Return the [x, y] coordinate for the center point of the cell that contains the specified text.  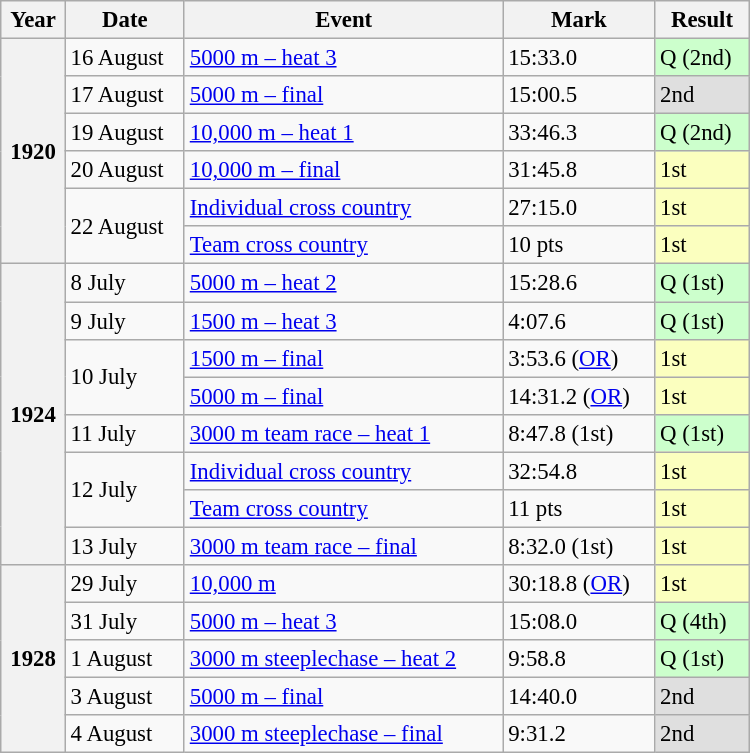
1500 m – final [343, 358]
9:58.8 [579, 659]
4:07.6 [579, 321]
5000 m – heat 2 [343, 283]
3000 m steeplechase – heat 2 [343, 659]
14:40.0 [579, 697]
1928 [34, 659]
11 pts [579, 509]
12 July [124, 490]
29 July [124, 584]
1 August [124, 659]
1500 m – heat 3 [343, 321]
20 August [124, 170]
11 July [124, 433]
33:46.3 [579, 133]
31 July [124, 621]
Mark [579, 20]
15:00.5 [579, 95]
10 pts [579, 245]
3 August [124, 697]
10,000 m – final [343, 170]
Result [702, 20]
27:15.0 [579, 208]
9:31.2 [579, 734]
10,000 m – heat 1 [343, 133]
3:53.6 (OR) [579, 358]
8:47.8 (1st) [579, 433]
Date [124, 20]
1920 [34, 152]
15:28.6 [579, 283]
3000 m team race – heat 1 [343, 433]
15:33.0 [579, 58]
Q (4th) [702, 621]
3000 m team race – final [343, 546]
30:18.8 (OR) [579, 584]
15:08.0 [579, 621]
32:54.8 [579, 471]
Year [34, 20]
31:45.8 [579, 170]
9 July [124, 321]
3000 m steeplechase – final [343, 734]
13 July [124, 546]
8:32.0 (1st) [579, 546]
10 July [124, 376]
10,000 m [343, 584]
17 August [124, 95]
8 July [124, 283]
19 August [124, 133]
14:31.2 (OR) [579, 396]
4 August [124, 734]
Event [343, 20]
16 August [124, 58]
1924 [34, 414]
22 August [124, 226]
